Extract the [x, y] coordinate from the center of the cell holding the provided text.  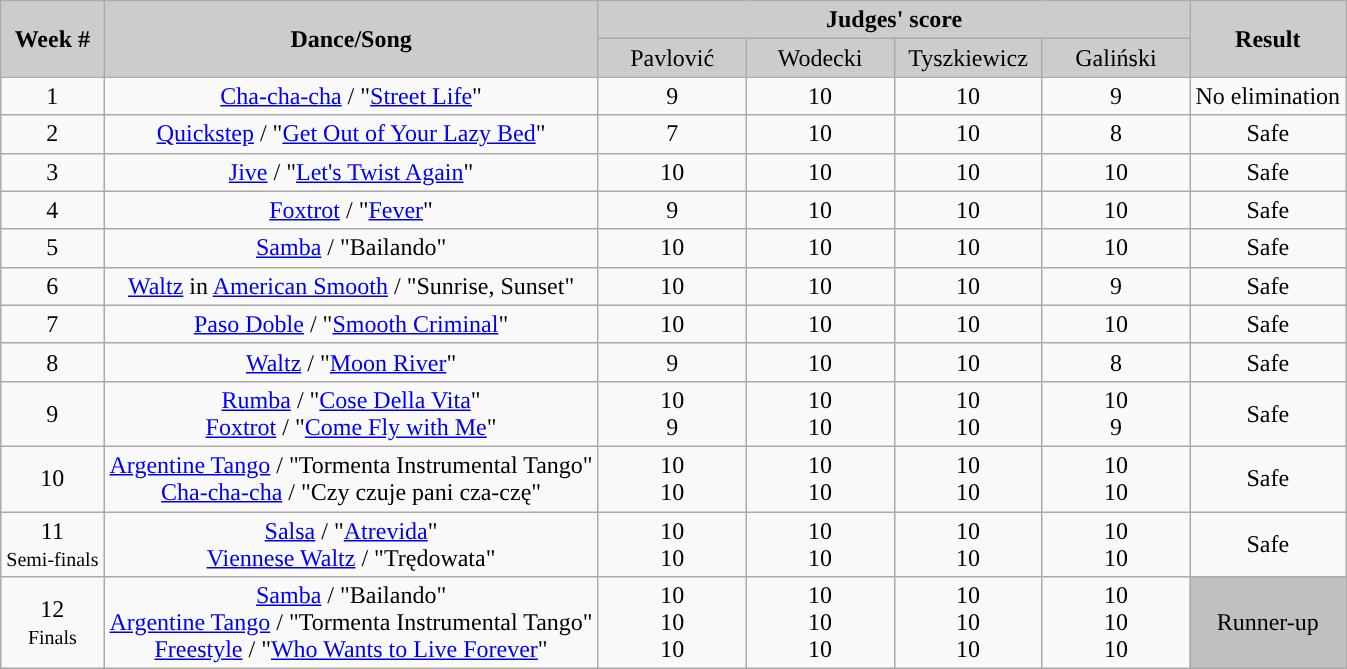
Week # [52, 39]
Galiński [1116, 58]
Foxtrot / "Fever" [351, 210]
Samba / "Bailando"Argentine Tango / "Tormenta Instrumental Tango"Freestyle / "Who Wants to Live Forever" [351, 623]
Waltz in American Smooth / "Sunrise, Sunset" [351, 286]
Result [1268, 39]
Pavlović [672, 58]
Salsa / "Atrevida"Viennese Waltz / "Trędowata" [351, 544]
Judges' score [894, 20]
Rumba / "Cose Della Vita" Foxtrot / "Come Fly with Me" [351, 414]
Quickstep / "Get Out of Your Lazy Bed" [351, 134]
6 [52, 286]
Samba / "Bailando" [351, 248]
Dance/Song [351, 39]
Paso Doble / "Smooth Criminal" [351, 324]
1 [52, 96]
5 [52, 248]
Argentine Tango / "Tormenta Instrumental Tango" Cha-cha-cha / "Czy czuje pani cza-czę" [351, 478]
Jive / "Let's Twist Again" [351, 172]
11Semi-finals [52, 544]
Wodecki [820, 58]
Cha-cha-cha / "Street Life" [351, 96]
4 [52, 210]
Waltz / "Moon River" [351, 362]
No elimination [1268, 96]
Runner-up [1268, 623]
12Finals [52, 623]
2 [52, 134]
3 [52, 172]
Tyszkiewicz [968, 58]
